Search for the cell housing the specified text and yield its (X, Y) center coordinate. 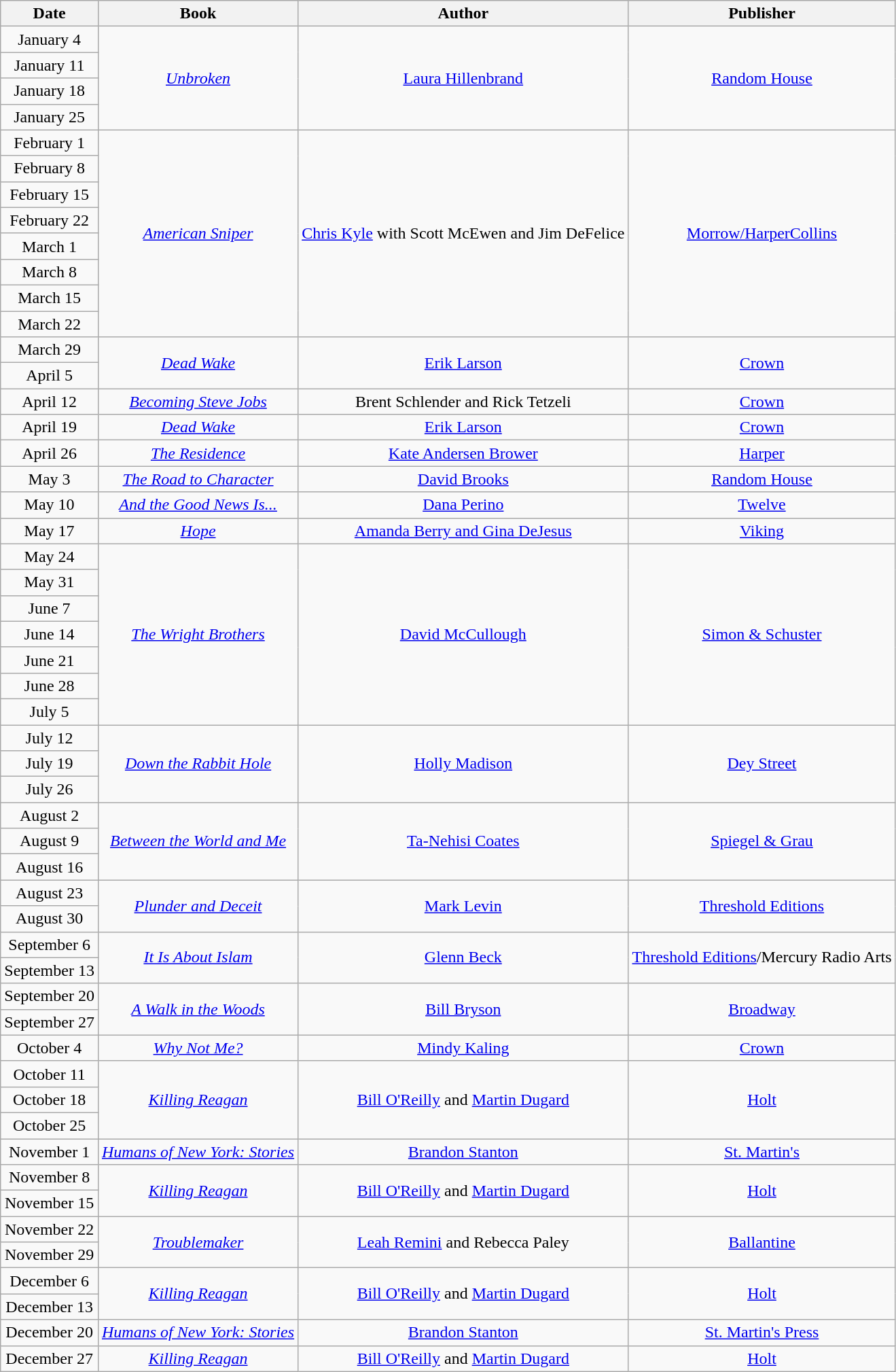
September 13 (50, 970)
Kate Andersen Brower (463, 453)
Dey Street (762, 763)
May 17 (50, 531)
Ta-Nehisi Coates (463, 841)
October 18 (50, 1100)
Leah Remini and Rebecca Paley (463, 1242)
Viking (762, 531)
Broadway (762, 1009)
November 15 (50, 1203)
October 25 (50, 1125)
August 30 (50, 919)
August 16 (50, 867)
Unbroken (198, 78)
February 8 (50, 169)
January 11 (50, 65)
May 10 (50, 505)
June 7 (50, 608)
December 20 (50, 1333)
November 8 (50, 1178)
Brent Schlender and Rick Tetzeli (463, 402)
July 12 (50, 737)
It Is About Islam (198, 957)
March 29 (50, 350)
December 27 (50, 1358)
March 15 (50, 298)
February 1 (50, 143)
Holly Madison (463, 763)
September 27 (50, 1022)
Simon & Schuster (762, 634)
The Residence (198, 453)
Bill Bryson (463, 1009)
June 14 (50, 634)
April 5 (50, 376)
June 28 (50, 686)
St. Martin's Press (762, 1333)
Threshold Editions (762, 906)
Hope (198, 531)
September 6 (50, 945)
March 22 (50, 324)
January 4 (50, 39)
May 31 (50, 582)
August 9 (50, 841)
Plunder and Deceit (198, 906)
July 19 (50, 764)
January 18 (50, 91)
St. Martin's (762, 1152)
April 19 (50, 427)
April 12 (50, 402)
Becoming Steve Jobs (198, 402)
February 15 (50, 194)
The Road to Character (198, 479)
The Wright Brothers (198, 634)
December 13 (50, 1307)
August 23 (50, 893)
A Walk in the Woods (198, 1009)
November 29 (50, 1255)
Publisher (762, 14)
July 26 (50, 790)
Threshold Editions/Mercury Radio Arts (762, 957)
Spiegel & Grau (762, 841)
November 22 (50, 1229)
David Brooks (463, 479)
February 22 (50, 220)
Laura Hillenbrand (463, 78)
October 4 (50, 1048)
November 1 (50, 1152)
Mindy Kaling (463, 1048)
August 2 (50, 815)
And the Good News Is... (198, 505)
June 21 (50, 660)
March 8 (50, 272)
Chris Kyle with Scott McEwen and Jim DeFelice (463, 233)
American Sniper (198, 233)
Twelve (762, 505)
July 5 (50, 711)
Book (198, 14)
Mark Levin (463, 906)
Ballantine (762, 1242)
January 25 (50, 117)
Dana Perino (463, 505)
Morrow/HarperCollins (762, 233)
December 6 (50, 1281)
Between the World and Me (198, 841)
Author (463, 14)
Amanda Berry and Gina DeJesus (463, 531)
March 1 (50, 246)
Date (50, 14)
April 26 (50, 453)
May 24 (50, 557)
September 20 (50, 996)
Troublemaker (198, 1242)
David McCullough (463, 634)
Why Not Me? (198, 1048)
Down the Rabbit Hole (198, 763)
October 11 (50, 1074)
Glenn Beck (463, 957)
Harper (762, 453)
May 3 (50, 479)
